Detect which cell encompasses the target text, then output its [x, y] center coordinate. 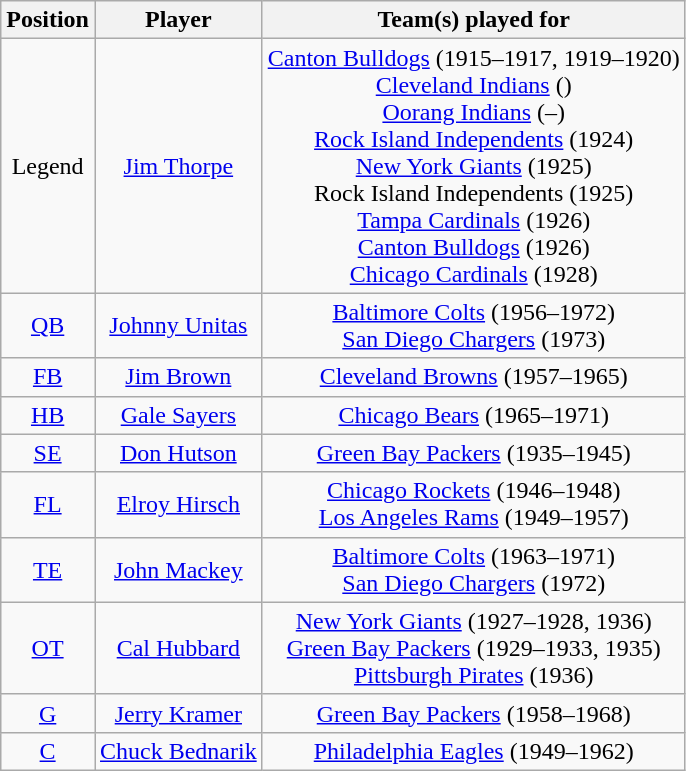
Cal Hubbard [178, 648]
Elroy Hirsch [178, 504]
John Mackey [178, 570]
Chicago Bears (1965–1971) [474, 415]
TE [48, 570]
Legend [48, 166]
FL [48, 504]
Philadelphia Eagles (1949–1962) [474, 751]
Baltimore Colts (1963–1971)San Diego Chargers (1972) [474, 570]
C [48, 751]
Player [178, 20]
Don Hutson [178, 453]
OT [48, 648]
Baltimore Colts (1956–1972)San Diego Chargers (1973) [474, 326]
Jerry Kramer [178, 713]
QB [48, 326]
Cleveland Browns (1957–1965) [474, 377]
SE [48, 453]
G [48, 713]
Chicago Rockets (1946–1948) Los Angeles Rams (1949–1957) [474, 504]
Jim Brown [178, 377]
Johnny Unitas [178, 326]
HB [48, 415]
Team(s) played for [474, 20]
Gale Sayers [178, 415]
FB [48, 377]
Green Bay Packers (1958–1968) [474, 713]
Green Bay Packers (1935–1945) [474, 453]
New York Giants (1927–1928, 1936)Green Bay Packers (1929–1933, 1935)Pittsburgh Pirates (1936) [474, 648]
Chuck Bednarik [178, 751]
Position [48, 20]
Jim Thorpe [178, 166]
